Detect which cell encompasses the target text, then output its (x, y) center coordinate. 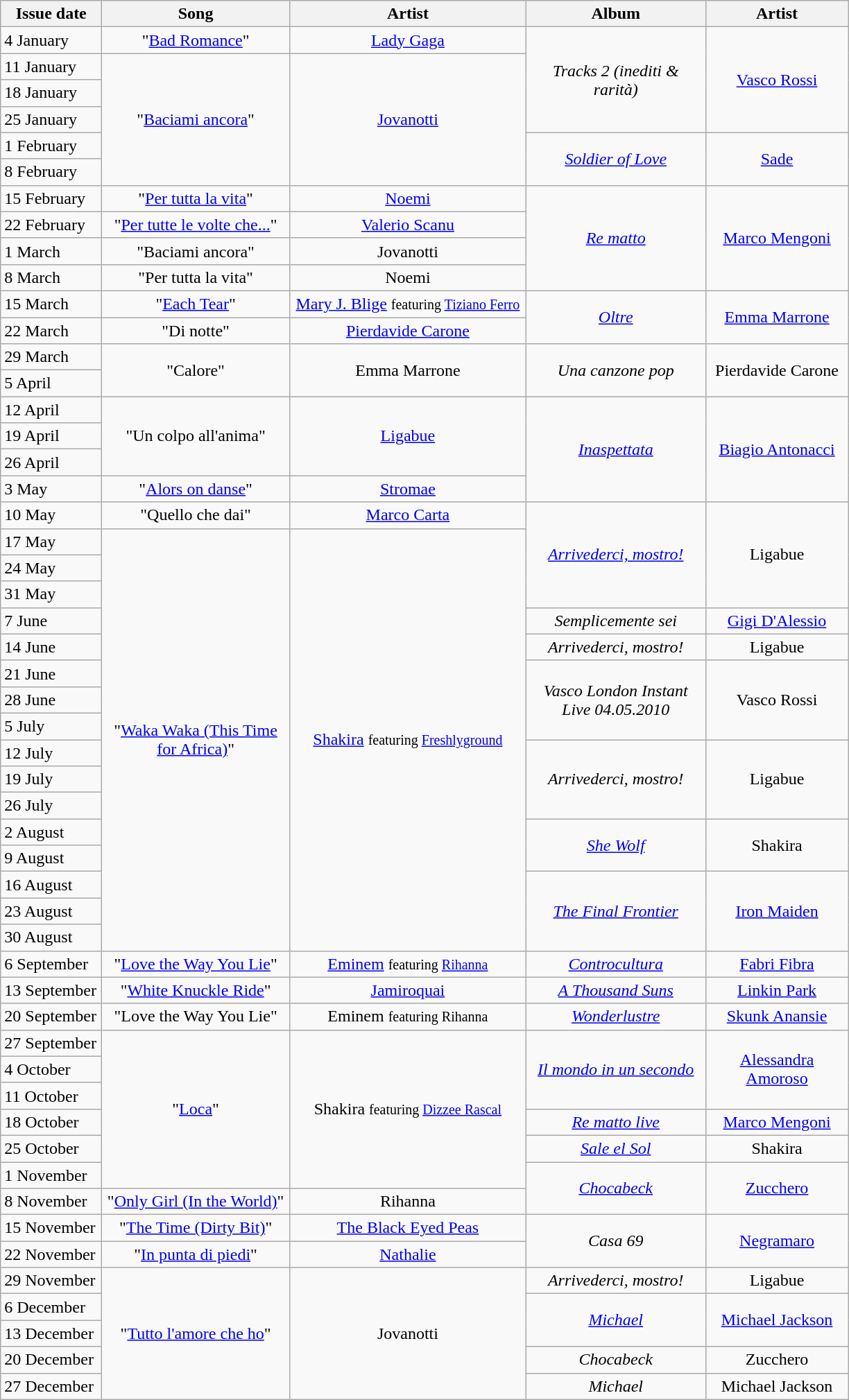
Alessandra Amoroso (777, 1069)
Il mondo in un secondo (616, 1069)
14 June (51, 647)
27 September (51, 1043)
19 April (51, 436)
"Waka Waka (This Time for Africa)" (196, 739)
Album (616, 14)
24 May (51, 568)
"In punta di piedi" (196, 1254)
8 February (51, 172)
"Calore" (196, 370)
13 December (51, 1333)
"Un colpo all'anima" (196, 436)
She Wolf (616, 845)
"Bad Romance" (196, 40)
"Di notte" (196, 331)
"Loca" (196, 1109)
Mary J. Blige featuring Tiziano Ferro (408, 304)
29 November (51, 1281)
7 June (51, 621)
Re matto (616, 238)
Semplicemente sei (616, 621)
Biagio Antonacci (777, 449)
Nathalie (408, 1254)
Rihanna (408, 1202)
18 January (51, 93)
A Thousand Suns (616, 990)
3 May (51, 489)
15 March (51, 304)
12 July (51, 752)
Marco Carta (408, 515)
12 April (51, 410)
Sade (777, 159)
11 October (51, 1096)
8 November (51, 1202)
5 July (51, 726)
"White Knuckle Ride" (196, 990)
"Per tutte le volte che..." (196, 225)
Valerio Scanu (408, 225)
25 October (51, 1148)
Negramaro (777, 1241)
1 February (51, 146)
26 July (51, 806)
18 October (51, 1122)
Lady Gaga (408, 40)
Fabri Fibra (777, 964)
4 October (51, 1069)
26 April (51, 463)
29 March (51, 357)
The Final Frontier (616, 911)
Stromae (408, 489)
"The Time (Dirty Bit)" (196, 1228)
Song (196, 14)
Inaspettata (616, 449)
27 December (51, 1386)
11 January (51, 67)
1 November (51, 1175)
Tracks 2 (inediti & rarità) (616, 80)
2 August (51, 832)
Sale el Sol (616, 1148)
4 January (51, 40)
The Black Eyed Peas (408, 1228)
6 September (51, 964)
"Quello che dai" (196, 515)
20 December (51, 1360)
Linkin Park (777, 990)
Vasco London Instant Live 04.05.2010 (616, 700)
"Tutto l'amore che ho" (196, 1333)
23 August (51, 911)
Wonderlustre (616, 1017)
17 May (51, 542)
1 March (51, 251)
21 June (51, 673)
22 February (51, 225)
25 January (51, 119)
20 September (51, 1017)
Controcultura (616, 964)
Oltre (616, 317)
19 July (51, 779)
Jamiroquai (408, 990)
Casa 69 (616, 1241)
5 April (51, 383)
"Only Girl (In the World)" (196, 1202)
8 March (51, 277)
15 November (51, 1228)
22 November (51, 1254)
Skunk Anansie (777, 1017)
"Each Tear" (196, 304)
31 May (51, 594)
6 December (51, 1307)
Shakira featuring Freshlyground (408, 739)
13 September (51, 990)
22 March (51, 331)
28 June (51, 700)
15 February (51, 198)
16 August (51, 885)
Soldier of Love (616, 159)
Una canzone pop (616, 370)
Shakira featuring Dizzee Rascal (408, 1109)
Iron Maiden (777, 911)
"Alors on danse" (196, 489)
9 August (51, 858)
Issue date (51, 14)
Gigi D'Alessio (777, 621)
10 May (51, 515)
30 August (51, 937)
Re matto live (616, 1122)
